Return [x, y] of the center of cell containing provided text 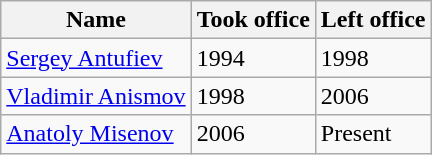
Name [96, 20]
Left office [373, 20]
Anatoly Misenov [96, 134]
Sergey Antufiev [96, 58]
Present [373, 134]
1994 [253, 58]
Vladimir Anismov [96, 96]
Took office [253, 20]
